Scan for the cell matching the given text and deliver its [x, y] coordinate at center. 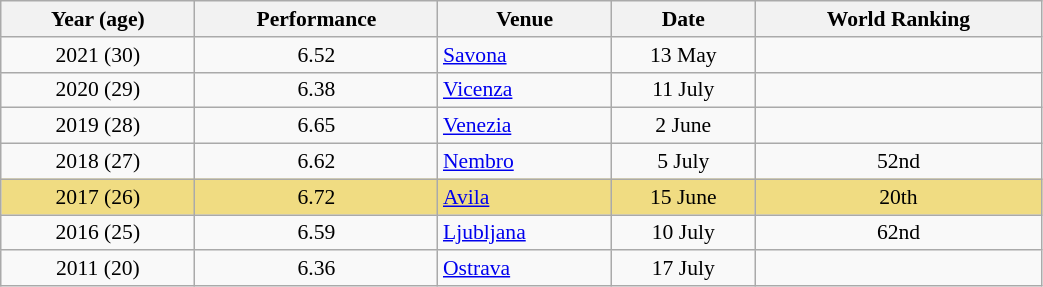
6.65 [316, 126]
Date [684, 19]
Ostrava [525, 269]
6.62 [316, 162]
Savona [525, 55]
Venezia [525, 126]
13 May [684, 55]
2017 (26) [98, 197]
20th [898, 197]
52nd [898, 162]
2 June [684, 126]
5 July [684, 162]
Vicenza [525, 90]
Ljubljana [525, 233]
Avila [525, 197]
6.36 [316, 269]
62nd [898, 233]
Venue [525, 19]
World Ranking [898, 19]
2021 (30) [98, 55]
6.38 [316, 90]
6.72 [316, 197]
Year (age) [98, 19]
6.59 [316, 233]
Nembro [525, 162]
15 June [684, 197]
17 July [684, 269]
11 July [684, 90]
6.52 [316, 55]
2018 (27) [98, 162]
10 July [684, 233]
Performance [316, 19]
2020 (29) [98, 90]
2019 (28) [98, 126]
2016 (25) [98, 233]
2011 (20) [98, 269]
